Return the [X, Y] coordinate for the center point of the cell that contains the specified text.  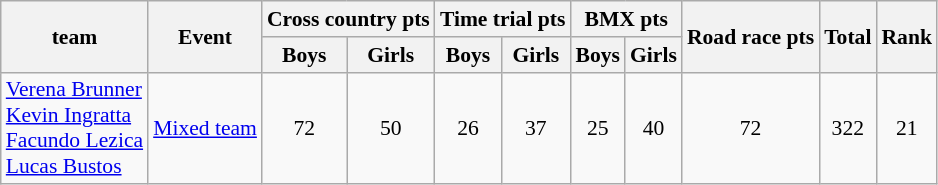
Cross country pts [348, 19]
team [74, 36]
Event [205, 36]
26 [468, 128]
Road race pts [750, 36]
322 [848, 128]
Verena BrunnerKevin IngrattaFacundo LezicaLucas Bustos [74, 128]
37 [536, 128]
Rank [906, 36]
BMX pts [626, 19]
50 [391, 128]
Mixed team [205, 128]
Total [848, 36]
Time trial pts [503, 19]
25 [598, 128]
21 [906, 128]
40 [654, 128]
